Identify which cell holds the provided text, then report its (X, Y) central coordinate. 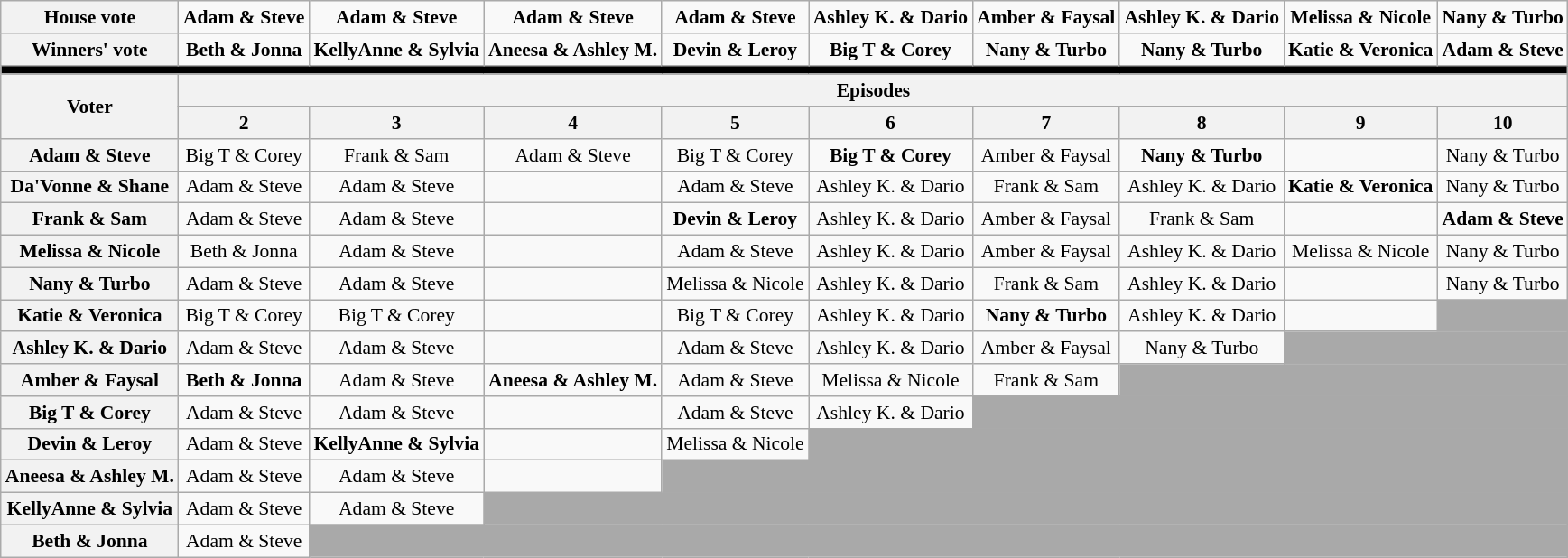
Da'Vonne & Shane (90, 187)
3 (396, 123)
5 (735, 123)
Winners' vote (90, 50)
10 (1502, 123)
House vote (90, 17)
Episodes (874, 91)
4 (572, 123)
7 (1045, 123)
9 (1360, 123)
8 (1202, 123)
6 (891, 123)
2 (244, 123)
Voter (90, 107)
